Return (x, y) of the center of cell containing provided text 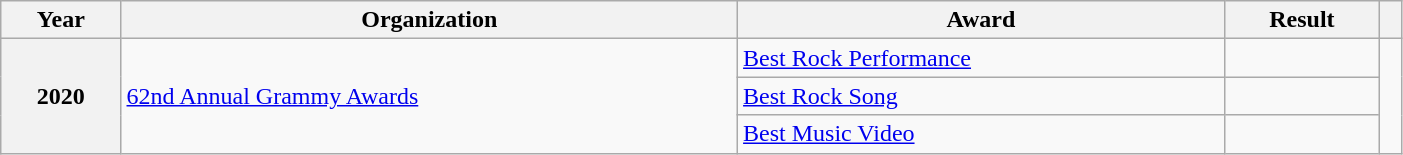
Result (1302, 20)
Award (982, 20)
Year (61, 20)
Organization (430, 20)
Best Rock Song (982, 96)
Best Rock Performance (982, 58)
62nd Annual Grammy Awards (430, 96)
2020 (61, 96)
Best Music Video (982, 134)
